Identify which cell holds the provided text, then report its [x, y] central coordinate. 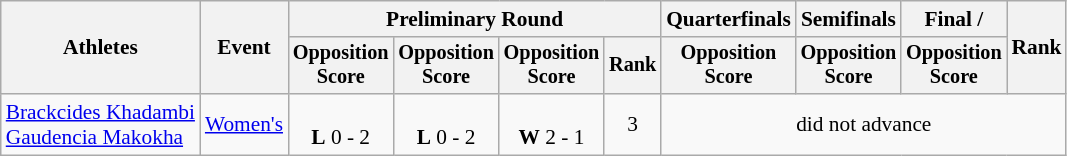
Semifinals [848, 19]
Women's [244, 124]
Athletes [100, 48]
Quarterfinals [728, 19]
W 2 - 1 [552, 124]
3 [632, 124]
Preliminary Round [474, 19]
did not advance [864, 124]
Brackcides KhadambiGaudencia Makokha [100, 124]
Event [244, 48]
Final / [954, 19]
